Identify which cell holds the provided text, then report its (X, Y) central coordinate. 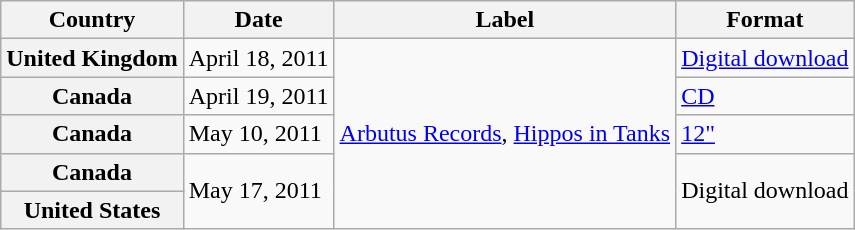
April 19, 2011 (258, 96)
Label (505, 20)
April 18, 2011 (258, 58)
Country (92, 20)
Format (765, 20)
United States (92, 210)
May 17, 2011 (258, 191)
May 10, 2011 (258, 134)
12" (765, 134)
Date (258, 20)
United Kingdom (92, 58)
CD (765, 96)
Arbutus Records, Hippos in Tanks (505, 134)
